Search for the cell housing the specified text and yield its [X, Y] center coordinate. 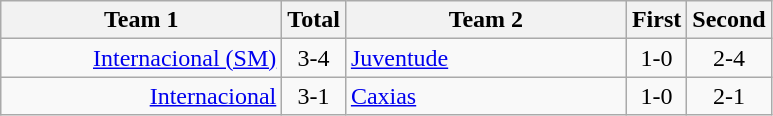
Second [729, 20]
Team 1 [142, 20]
Internacional [142, 96]
First [656, 20]
3-4 [314, 58]
Total [314, 20]
Team 2 [486, 20]
Juventude [486, 58]
Internacional (SM) [142, 58]
Caxias [486, 96]
3-1 [314, 96]
2-4 [729, 58]
2-1 [729, 96]
